Identify which cell holds the provided text, then report its (X, Y) central coordinate. 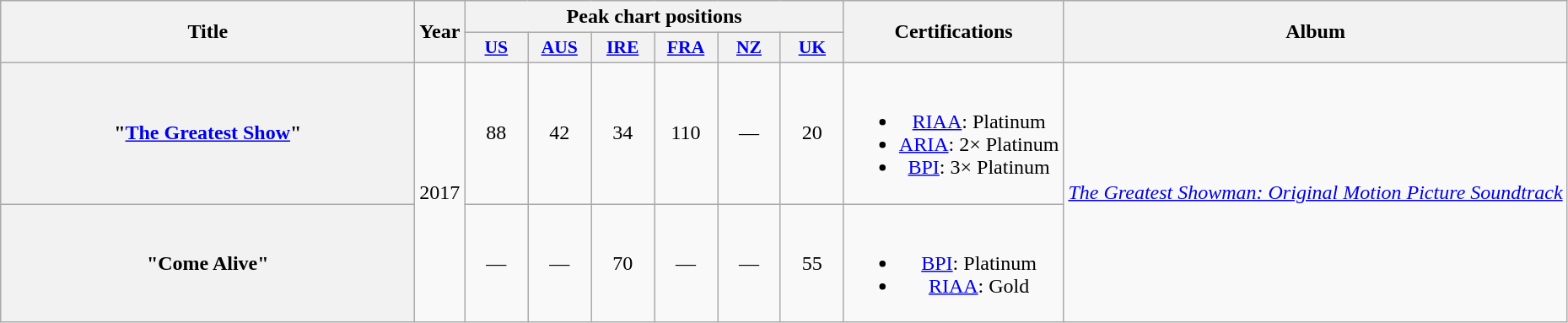
42 (560, 133)
110 (687, 133)
Title (207, 32)
AUS (560, 48)
NZ (749, 48)
The Greatest Showman: Original Motion Picture Soundtrack (1316, 192)
Certifications (953, 32)
FRA (687, 48)
BPI: PlatinumRIAA: Gold (953, 263)
UK (811, 48)
88 (496, 133)
2017 (440, 192)
RIAA: PlatinumARIA: 2× PlatinumBPI: 3× Platinum (953, 133)
IRE (622, 48)
"The Greatest Show" (207, 133)
US (496, 48)
20 (811, 133)
70 (622, 263)
34 (622, 133)
Peak chart positions (655, 17)
55 (811, 263)
"Come Alive" (207, 263)
Year (440, 32)
Album (1316, 32)
